From the cell containing the given text, extract its center point as [x, y] coordinate. 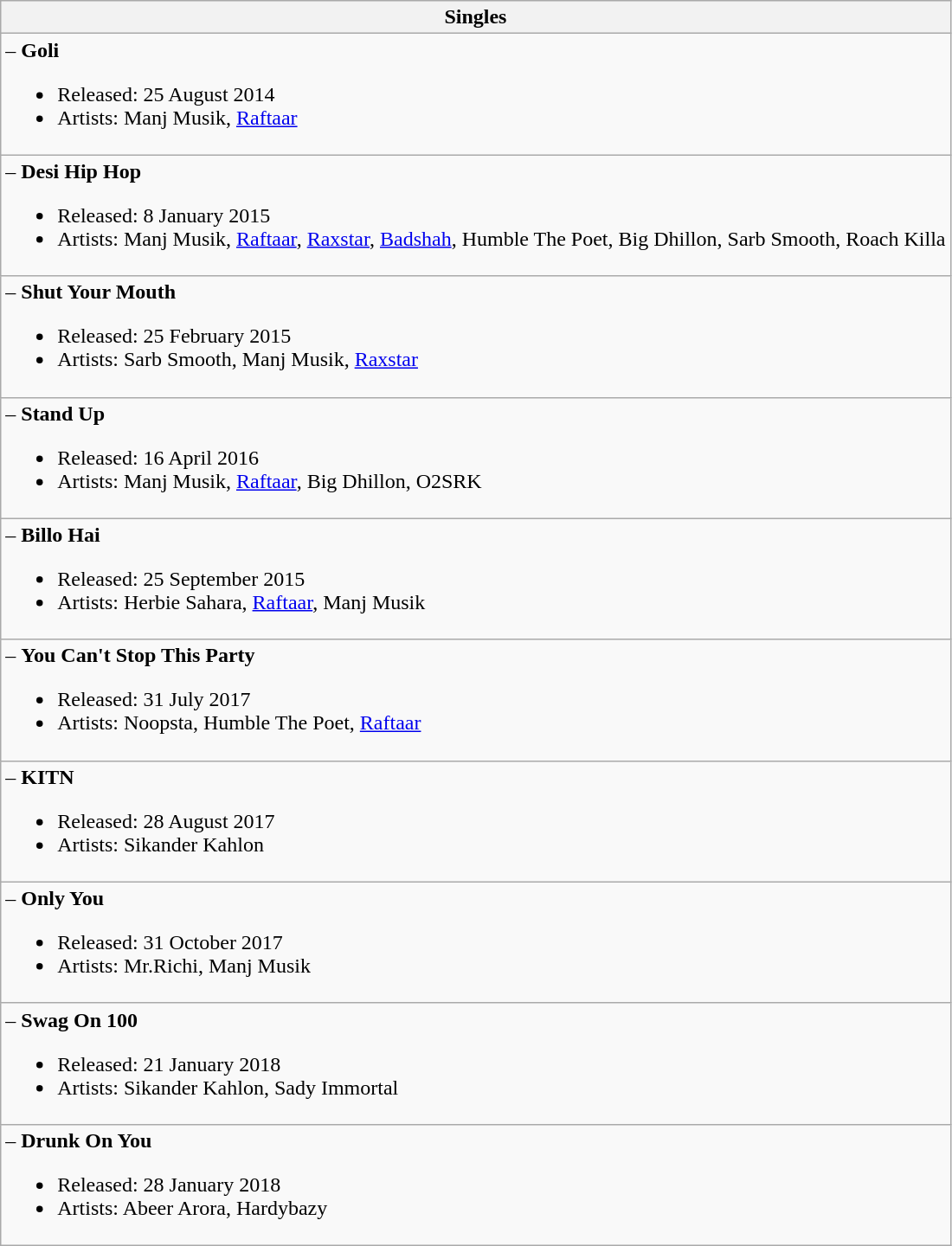
– Drunk On YouReleased: 28 January 2018Artists: Abeer Arora, Hardybazy [476, 1185]
– Only YouReleased: 31 October 2017Artists: Mr.Richi, Manj Musik [476, 942]
– Desi Hip HopReleased: 8 January 2015Artists: Manj Musik, Raftaar, Raxstar, Badshah, Humble The Poet, Big Dhillon, Sarb Smooth, Roach Killa [476, 215]
– Shut Your MouthReleased: 25 February 2015Artists: Sarb Smooth, Manj Musik, Raxstar [476, 337]
Singles [476, 17]
– GoliReleased: 25 August 2014Artists: Manj Musik, Raftaar [476, 94]
– You Can't Stop This PartyReleased: 31 July 2017Artists: Noopsta, Humble The Poet, Raftaar [476, 700]
– Swag On 100Released: 21 January 2018Artists: Sikander Kahlon, Sady Immortal [476, 1063]
– Stand UpReleased: 16 April 2016Artists: Manj Musik, Raftaar, Big Dhillon, O2SRK [476, 458]
– Billo HaiReleased: 25 September 2015Artists: Herbie Sahara, Raftaar, Manj Musik [476, 579]
– KITNReleased: 28 August 2017Artists: Sikander Kahlon [476, 821]
